Identify which cell holds the provided text, then report its [X, Y] central coordinate. 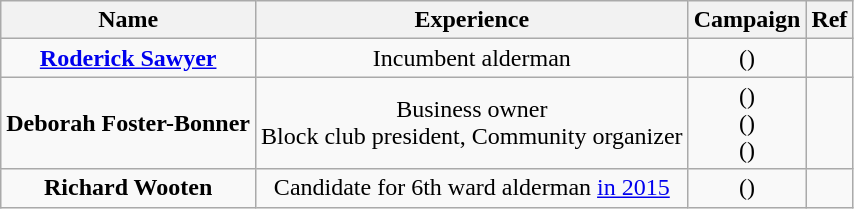
Campaign [747, 20]
Deborah Foster-Bonner [128, 123]
Roderick Sawyer [128, 58]
Incumbent alderman [472, 58]
Business ownerBlock club president, Community organizer [472, 123]
Richard Wooten [128, 188]
Ref [830, 20]
Candidate for 6th ward alderman in 2015 [472, 188]
Experience [472, 20]
()()() [747, 123]
Name [128, 20]
